Scan for the cell matching the given text and deliver its [x, y] coordinate at center. 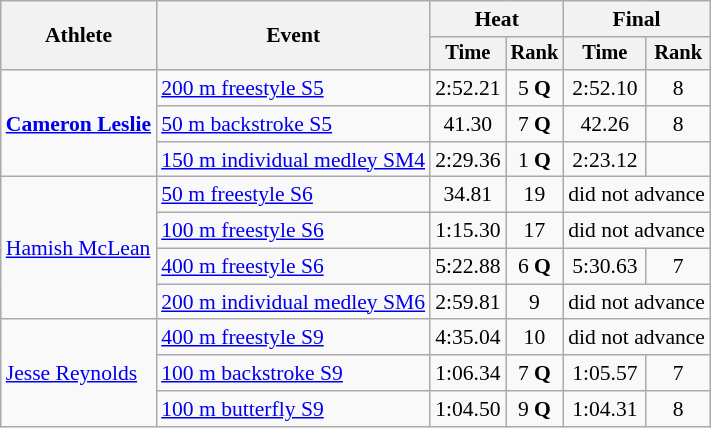
Athlete [78, 36]
2:52.10 [604, 88]
Final [636, 19]
9 [535, 302]
34.81 [468, 195]
Cameron Leslie [78, 124]
400 m freestyle S6 [293, 267]
1:05.57 [604, 373]
9 Q [535, 409]
5 Q [535, 88]
100 m freestyle S6 [293, 231]
100 m butterfly S9 [293, 409]
400 m freestyle S9 [293, 338]
200 m individual medley SM6 [293, 302]
41.30 [468, 124]
5:30.63 [604, 267]
1:06.34 [468, 373]
Event [293, 36]
5:22.88 [468, 267]
1:15.30 [468, 231]
2:52.21 [468, 88]
1:04.50 [468, 409]
4:35.04 [468, 338]
2:23.12 [604, 160]
1 Q [535, 160]
50 m freestyle S6 [293, 195]
150 m individual medley SM4 [293, 160]
1:04.31 [604, 409]
50 m backstroke S5 [293, 124]
6 Q [535, 267]
17 [535, 231]
42.26 [604, 124]
100 m backstroke S9 [293, 373]
Heat [496, 19]
Hamish McLean [78, 248]
10 [535, 338]
19 [535, 195]
2:59.81 [468, 302]
Jesse Reynolds [78, 374]
2:29.36 [468, 160]
200 m freestyle S5 [293, 88]
